Detect which cell encompasses the target text, then output its [x, y] center coordinate. 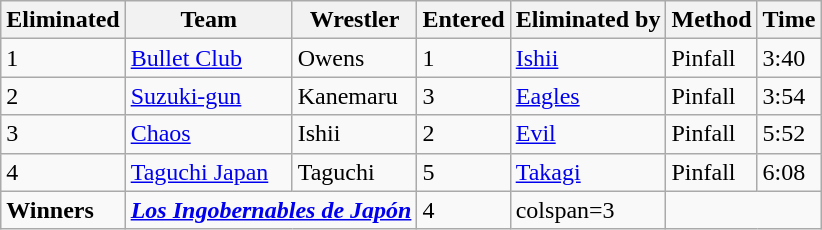
Los Ingobernables de Japón [271, 210]
Taguchi Japan [208, 172]
Suzuki-gun [208, 96]
Owens [354, 58]
6:08 [789, 172]
Kanemaru [354, 96]
Entered [464, 20]
Eliminated by [588, 20]
Bullet Club [208, 58]
Team [208, 20]
Eliminated [63, 20]
Wrestler [354, 20]
3:40 [789, 58]
colspan=3 [588, 210]
Time [789, 20]
Taguchi [354, 172]
Takagi [588, 172]
5 [464, 172]
3:54 [789, 96]
Method [712, 20]
5:52 [789, 134]
Evil [588, 134]
Winners [63, 210]
Eagles [588, 96]
Chaos [208, 134]
